Detect which cell encompasses the target text, then output its [x, y] center coordinate. 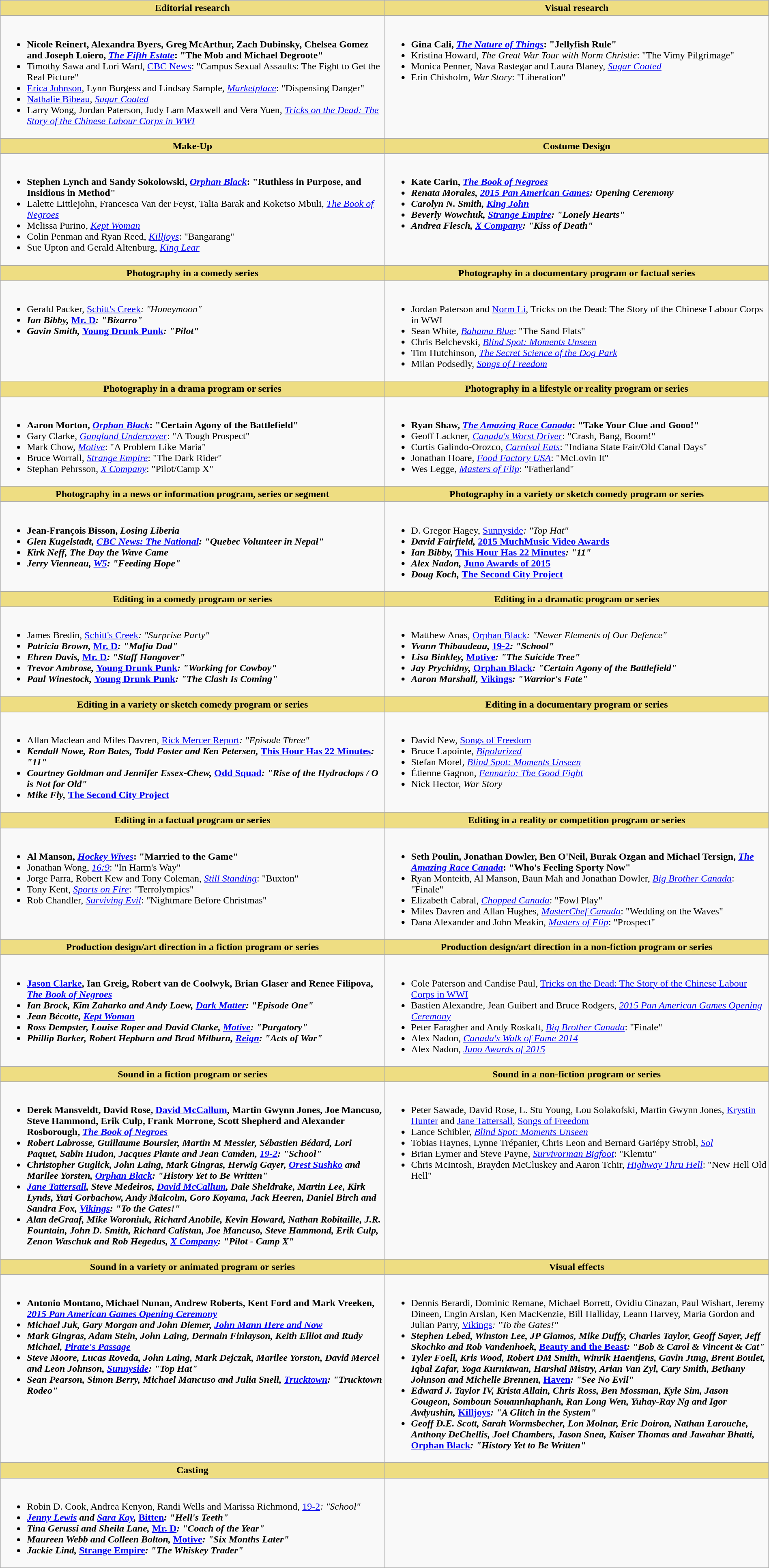
Editing in a documentary program or series [577, 704]
Photography in a variety or sketch comedy program or series [577, 494]
Production design/art direction in a fiction program or series [192, 947]
Photography in a comedy series [192, 273]
Editing in a variety or sketch comedy program or series [192, 704]
Editorial research [192, 8]
Photography in a documentary program or factual series [577, 273]
Editing in a factual program or series [192, 820]
Production design/art direction in a non-fiction program or series [577, 947]
Sound in a variety or animated program or series [192, 1267]
Costume Design [577, 146]
Photography in a news or information program, series or segment [192, 494]
Photography in a drama program or series [192, 389]
Make-Up [192, 146]
Sound in a fiction program or series [192, 1074]
Visual effects [577, 1267]
Photography in a lifestyle or reality program or series [577, 389]
Editing in a reality or competition program or series [577, 820]
Casting [192, 1470]
Visual research [577, 8]
Editing in a comedy program or series [192, 599]
Gerald Packer, Schitt's Creek: "Honeymoon"Ian Bibby, Mr. D: "Bizarro"Gavin Smith, Young Drunk Punk: "Pilot" [192, 331]
Editing in a dramatic program or series [577, 599]
Sound in a non-fiction program or series [577, 1074]
